Identify which cell holds the provided text, then report its [X, Y] central coordinate. 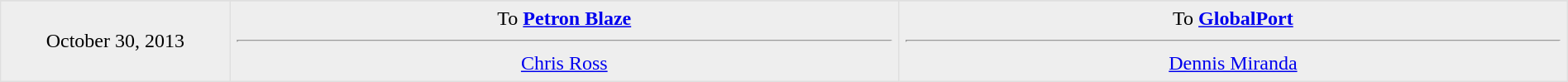
To Petron BlazeChris Ross [564, 41]
October 30, 2013 [116, 41]
To GlobalPortDennis Miranda [1234, 41]
